Capture the cell that displays the provided text and extract its [X, Y] central coordinate. 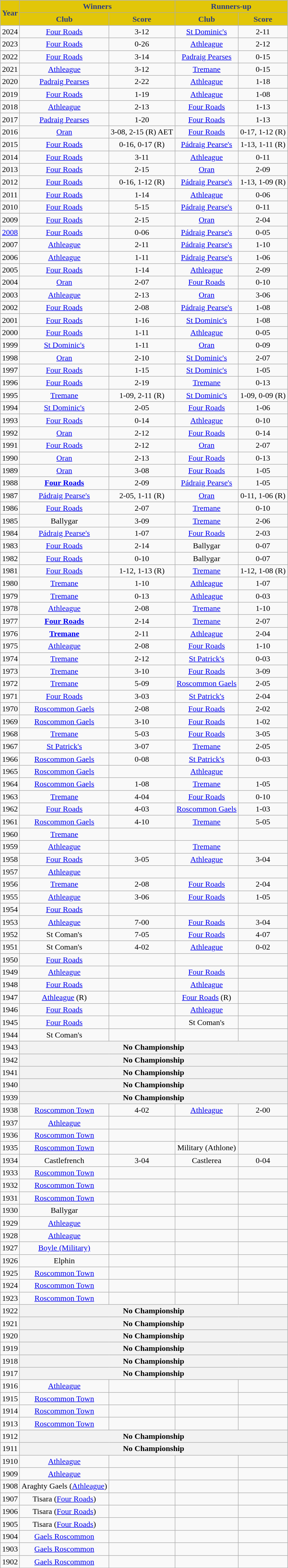
2-10 [142, 357]
1919 [10, 1348]
1931 [10, 1198]
0-02 [263, 947]
1965 [10, 772]
1906 [10, 1511]
Castlefrench [65, 1160]
2-06 [263, 521]
1914 [10, 1411]
2-22 [142, 82]
1985 [10, 521]
1950 [10, 960]
1998 [10, 357]
4-10 [142, 822]
1999 [10, 345]
1952 [10, 934]
1956 [10, 884]
Year [10, 13]
Athleague (R) [65, 997]
1-13, 1-09 (R) [263, 182]
2022 [10, 57]
1-09, 2-11 (R) [142, 395]
Military (Athlone) [207, 1148]
1924 [10, 1286]
3-08, 2-15 (R) AET [142, 132]
5-15 [142, 207]
1948 [10, 985]
1963 [10, 797]
1905 [10, 1524]
1925 [10, 1273]
1960 [10, 834]
1-03 [263, 809]
1987 [10, 496]
1988 [10, 483]
1972 [10, 684]
1996 [10, 383]
2024 [10, 32]
1934 [10, 1160]
0-04 [263, 1160]
1-02 [263, 721]
2-00 [263, 1110]
1918 [10, 1361]
1912 [10, 1436]
1942 [10, 1060]
1957 [10, 872]
1902 [10, 1561]
3-07 [142, 746]
1970 [10, 709]
2000 [10, 332]
1932 [10, 1185]
1926 [10, 1261]
2017 [10, 119]
0-09 [263, 345]
1938 [10, 1110]
1992 [10, 433]
2021 [10, 69]
1-18 [263, 82]
1951 [10, 947]
0-16, 1-12 (R) [142, 182]
2-02 [263, 709]
1-13, 1-11 (R) [263, 144]
2-05, 1-11 (R) [142, 496]
1903 [10, 1549]
1953 [10, 922]
1976 [10, 634]
1982 [10, 558]
1-16 [142, 320]
5-09 [142, 684]
4-04 [142, 797]
1-15 [142, 370]
1955 [10, 897]
1973 [10, 671]
3-03 [142, 696]
1978 [10, 609]
2011 [10, 195]
1959 [10, 847]
1936 [10, 1135]
2001 [10, 320]
1947 [10, 997]
1-12, 1-13 (R) [142, 571]
1962 [10, 809]
1943 [10, 1047]
0-26 [142, 44]
0-16, 0-17 (R) [142, 144]
Boyle (Military) [65, 1248]
1-19 [142, 94]
1907 [10, 1499]
1935 [10, 1148]
2019 [10, 94]
1983 [10, 546]
1945 [10, 1022]
3-14 [142, 57]
1994 [10, 408]
1923 [10, 1298]
1941 [10, 1072]
Araghty Gaels (Athleague) [65, 1486]
2007 [10, 245]
1930 [10, 1211]
Four Roads (R) [207, 997]
4-03 [142, 809]
3-08 [142, 470]
1927 [10, 1248]
2020 [10, 82]
1939 [10, 1098]
1946 [10, 1010]
1990 [10, 458]
1928 [10, 1236]
4-07 [263, 934]
1-20 [142, 119]
1911 [10, 1449]
1974 [10, 659]
1975 [10, 646]
1910 [10, 1461]
2014 [10, 157]
2009 [10, 220]
1-12, 1-08 (R) [263, 571]
1915 [10, 1399]
1929 [10, 1223]
1995 [10, 395]
1971 [10, 696]
5-03 [142, 734]
1916 [10, 1386]
2015 [10, 144]
1958 [10, 859]
0-08 [142, 759]
1933 [10, 1173]
1922 [10, 1311]
2006 [10, 257]
2005 [10, 270]
1991 [10, 445]
7-00 [142, 922]
1913 [10, 1424]
1961 [10, 822]
0-11, 1-06 (R) [263, 496]
2004 [10, 282]
1969 [10, 721]
1954 [10, 909]
1920 [10, 1336]
1904 [10, 1536]
1909 [10, 1474]
1966 [10, 759]
1986 [10, 508]
3-11 [142, 157]
2002 [10, 307]
1989 [10, 470]
0-17, 1-12 (R) [263, 132]
Elphin [65, 1261]
5-05 [263, 822]
1979 [10, 596]
2-19 [142, 383]
1993 [10, 420]
2008 [10, 232]
2003 [10, 295]
1917 [10, 1374]
2010 [10, 207]
1944 [10, 1035]
Runners-up [231, 7]
1-09, 0-09 (R) [263, 395]
1940 [10, 1085]
1980 [10, 584]
2013 [10, 170]
1984 [10, 533]
1977 [10, 621]
2018 [10, 107]
1908 [10, 1486]
Castlerea [207, 1160]
1981 [10, 571]
1968 [10, 734]
1964 [10, 784]
2-03 [263, 533]
2016 [10, 132]
2012 [10, 182]
7-05 [142, 934]
1921 [10, 1323]
2023 [10, 44]
1949 [10, 972]
Winners [97, 7]
1967 [10, 746]
1997 [10, 370]
1937 [10, 1123]
